For the text-containing cell, return its midpoint in [X, Y] coordinate format. 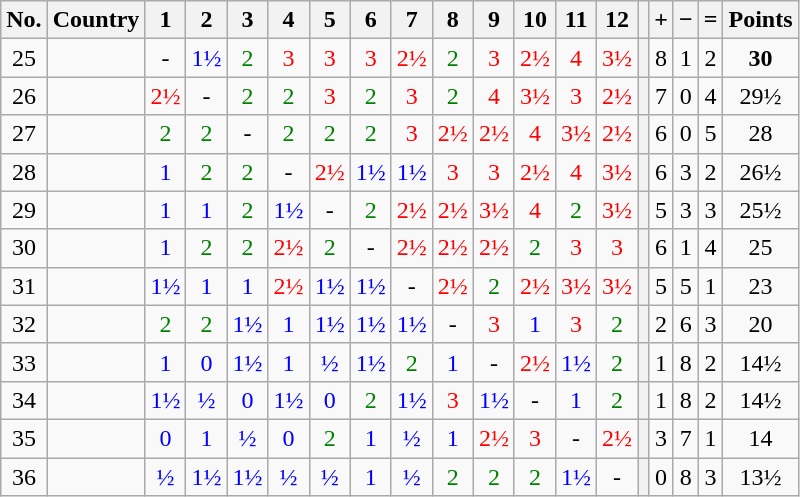
+ [662, 20]
29 [24, 210]
− [686, 20]
34 [24, 400]
= [710, 20]
11 [576, 20]
No. [24, 20]
27 [24, 134]
Points [760, 20]
29½ [760, 96]
20 [760, 324]
26½ [760, 172]
14 [760, 438]
23 [760, 286]
36 [24, 477]
35 [24, 438]
9 [494, 20]
13½ [760, 477]
33 [24, 362]
26 [24, 96]
31 [24, 286]
32 [24, 324]
10 [534, 20]
Country [96, 20]
12 [618, 20]
25½ [760, 210]
